For the text-containing cell, return its midpoint in (x, y) coordinate format. 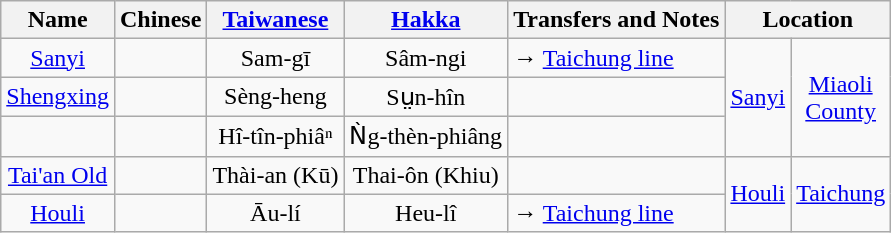
Tai'an Old (58, 175)
Āu-lí (276, 213)
Hî-tîn-phiâⁿ (276, 136)
Sam-gī (276, 58)
Sèng-heng (276, 97)
Thài-an (Kū) (276, 175)
Shengxing (58, 97)
MiaoliCounty (841, 98)
Sṳn-hîn (426, 97)
Heu-lî (426, 213)
Taiwanese (276, 20)
Taichung (841, 194)
Ǹg-thèn-phiâng (426, 136)
Thai-ôn (Khiu) (426, 175)
Hakka (426, 20)
Name (58, 20)
Transfers and Notes (616, 20)
Chinese (160, 20)
Location (808, 20)
Sâm-ngi (426, 58)
